Find where the given text appears and provide that cell's center as (x, y) coordinate. 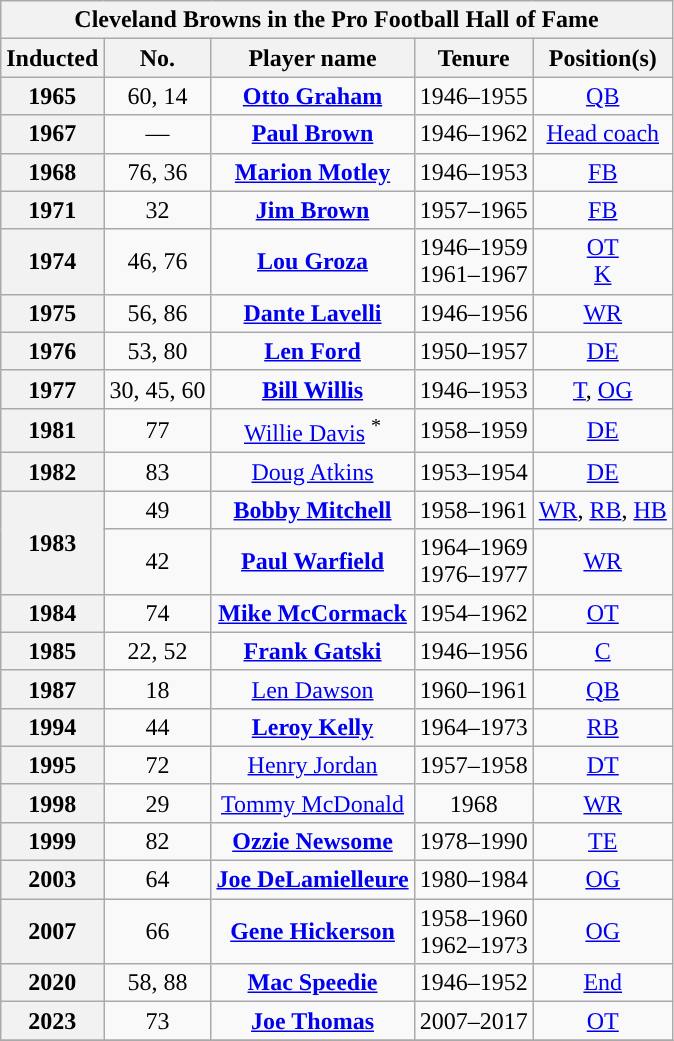
1981 (52, 430)
RB (602, 727)
2023 (52, 1021)
1983 (52, 542)
1957–1965 (474, 210)
1976 (52, 351)
1958–19601962–1973 (474, 932)
1984 (52, 613)
Paul Warfield (312, 562)
49 (158, 510)
Cleveland Browns in the Pro Football Hall of Fame (337, 20)
1954–1962 (474, 613)
22, 52 (158, 651)
1971 (52, 210)
1980–1984 (474, 880)
Dante Lavelli (312, 313)
1994 (52, 727)
Doug Atkins (312, 472)
Frank Gatski (312, 651)
66 (158, 932)
1958–1959 (474, 430)
Joe Thomas (312, 1021)
Mac Speedie (312, 983)
2020 (52, 983)
Lou Groza (312, 262)
42 (158, 562)
1964–1973 (474, 727)
Willie Davis * (312, 430)
Bobby Mitchell (312, 510)
76, 36 (158, 172)
60, 14 (158, 96)
18 (158, 689)
Mike McCormack (312, 613)
1974 (52, 262)
1995 (52, 765)
Player name (312, 58)
Len Ford (312, 351)
1999 (52, 841)
44 (158, 727)
OTK (602, 262)
Head coach (602, 134)
Marion Motley (312, 172)
77 (158, 430)
Bill Willis (312, 389)
Joe DeLamielleure (312, 880)
1946–1952 (474, 983)
1960–1961 (474, 689)
1978–1990 (474, 841)
No. (158, 58)
2003 (52, 880)
1967 (52, 134)
1957–1958 (474, 765)
46, 76 (158, 262)
— (158, 134)
Ozzie Newsome (312, 841)
58, 88 (158, 983)
2007 (52, 932)
Jim Brown (312, 210)
1946–1955 (474, 96)
30, 45, 60 (158, 389)
1982 (52, 472)
Inducted (52, 58)
1950–1957 (474, 351)
29 (158, 803)
Gene Hickerson (312, 932)
C (602, 651)
32 (158, 210)
83 (158, 472)
74 (158, 613)
82 (158, 841)
Tommy McDonald (312, 803)
Henry Jordan (312, 765)
Tenure (474, 58)
1953–1954 (474, 472)
Leroy Kelly (312, 727)
1998 (52, 803)
End (602, 983)
1987 (52, 689)
1985 (52, 651)
Otto Graham (312, 96)
Position(s) (602, 58)
72 (158, 765)
64 (158, 880)
DT (602, 765)
1975 (52, 313)
2007–2017 (474, 1021)
1964–19691976–1977 (474, 562)
WR, RB, HB (602, 510)
1946–19591961–1967 (474, 262)
56, 86 (158, 313)
T, OG (602, 389)
Paul Brown (312, 134)
1965 (52, 96)
1977 (52, 389)
Len Dawson (312, 689)
1946–1962 (474, 134)
53, 80 (158, 351)
TE (602, 841)
73 (158, 1021)
1958–1961 (474, 510)
